From the cell containing the given text, extract its center point as (x, y) coordinate. 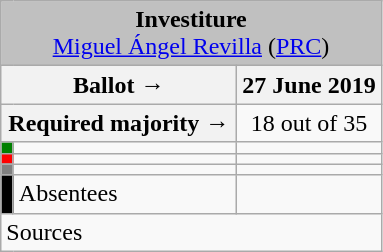
Required majority → (119, 123)
Absentees (125, 194)
InvestitureMiguel Ángel Revilla (PRC) (191, 34)
18 out of 35 (309, 123)
Sources (191, 232)
27 June 2019 (309, 85)
Ballot → (119, 85)
